Determine the [X, Y] coordinate at the center of the cell enclosing the given text.  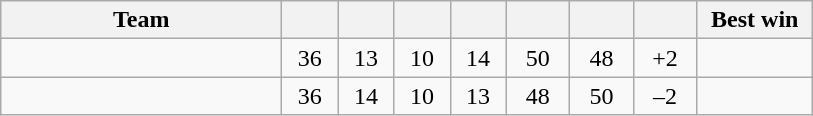
Team [142, 20]
–2 [665, 96]
Best win [755, 20]
+2 [665, 58]
